Search for the cell housing the specified text and yield its (x, y) center coordinate. 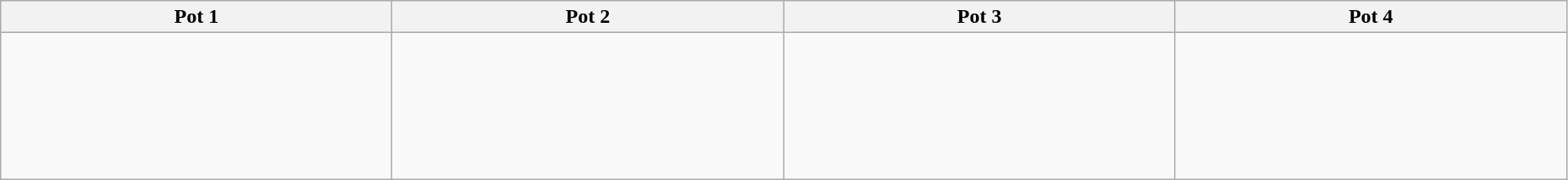
Pot 4 (1371, 17)
Pot 3 (979, 17)
Pot 2 (588, 17)
Pot 1 (197, 17)
